Return (X, Y) of the center of cell containing provided text 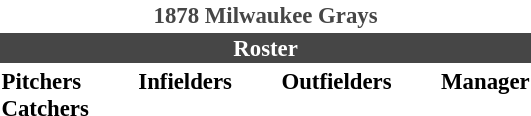
1878 Milwaukee Grays (266, 15)
Roster (266, 48)
